Search for the cell housing the specified text and yield its [X, Y] center coordinate. 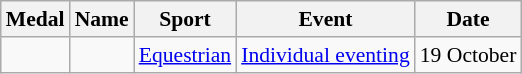
Medal [36, 19]
Individual eventing [326, 55]
Name [102, 19]
19 October [468, 55]
Date [468, 19]
Sport [185, 19]
Event [326, 19]
Equestrian [185, 55]
